For the text-containing cell, return its midpoint in [x, y] coordinate format. 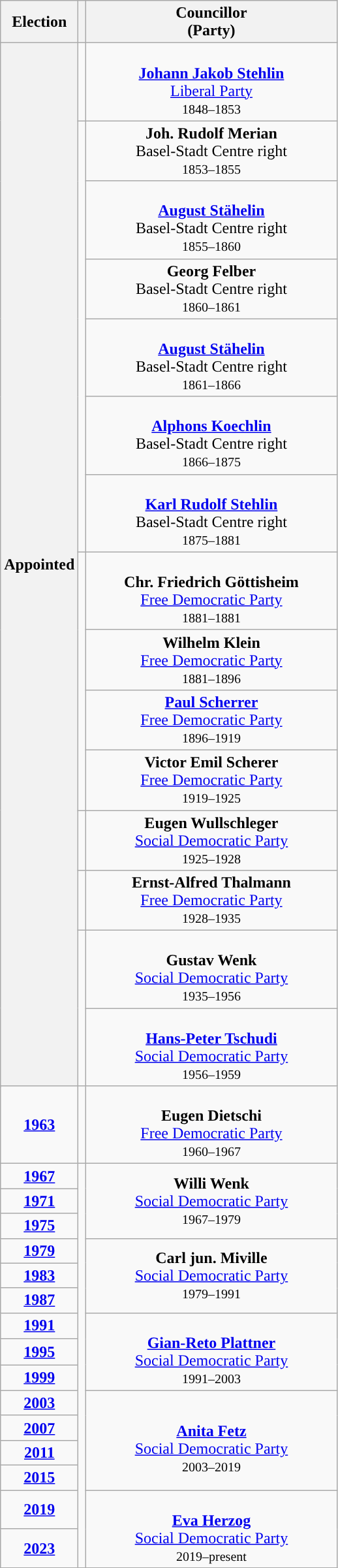
Victor Emil SchererFree Democratic Party1919–1925 [211, 780]
Eugen WullschlegerSocial Democratic Party1925–1928 [211, 840]
1975 [39, 1226]
2023 [39, 1548]
Election [39, 22]
2015 [39, 1477]
Alphons KoechlinBasel-Stadt Centre right1866–1875 [211, 435]
Ernst-Alfred ThalmannFree Democratic Party1928–1935 [211, 901]
Joh. Rudolf MerianBasel-Stadt Centre right1853–1855 [211, 151]
2007 [39, 1428]
Eugen DietschiFree Democratic Party1960–1967 [211, 1125]
Johann Jakob StehlinLiberal Party1848–1853 [211, 82]
August StähelinBasel-Stadt Centre right1855–1860 [211, 219]
1979 [39, 1251]
Willi WenkSocial Democratic Party1967–1979 [211, 1201]
Eva HerzogSocial Democratic Party2019–present [211, 1529]
1987 [39, 1300]
Carl jun. MivilleSocial Democratic Party1979–1991 [211, 1275]
1991 [39, 1326]
2011 [39, 1452]
August StähelinBasel-Stadt Centre right1861–1866 [211, 358]
1967 [39, 1176]
2003 [39, 1403]
Karl Rudolf StehlinBasel-Stadt Centre right1875–1881 [211, 513]
Paul ScherrerFree Democratic Party1896–1919 [211, 720]
Chr. Friedrich GöttisheimFree Democratic Party1881–1881 [211, 590]
Georg FelberBasel-Stadt Centre right1860–1861 [211, 289]
Councillor (Party) [211, 22]
1995 [39, 1352]
1999 [39, 1378]
1983 [39, 1275]
Hans-Peter TschudiSocial Democratic Party1956–1959 [211, 1048]
Wilhelm KleinFree Democratic Party1881–1896 [211, 660]
1963 [39, 1125]
Gustav WenkSocial Democratic Party1935–1956 [211, 969]
Gian-Reto PlattnerSocial Democratic Party1991–2003 [211, 1352]
Appointed [39, 564]
2019 [39, 1510]
1971 [39, 1201]
Anita FetzSocial Democratic Party2003–2019 [211, 1440]
